For the text-containing cell, return its midpoint in [x, y] coordinate format. 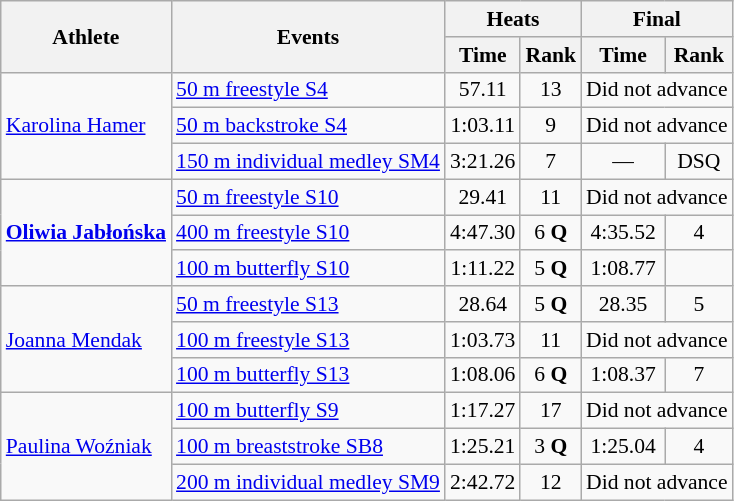
50 m freestyle S4 [308, 90]
— [623, 162]
9 [550, 126]
Oliwia Jabłońska [86, 232]
100 m butterfly S9 [308, 411]
57.11 [482, 90]
28.35 [623, 304]
1:08.06 [482, 375]
17 [550, 411]
Final [657, 19]
1:17.27 [482, 411]
Athlete [86, 36]
50 m freestyle S10 [308, 197]
2:42.72 [482, 482]
DSQ [698, 162]
28.64 [482, 304]
Joanna Mendak [86, 340]
200 m individual medley SM9 [308, 482]
12 [550, 482]
400 m freestyle S10 [308, 233]
50 m backstroke S4 [308, 126]
1:08.77 [623, 269]
5 [698, 304]
100 m butterfly S13 [308, 375]
Paulina Woźniak [86, 446]
3:21.26 [482, 162]
13 [550, 90]
1:25.21 [482, 447]
Events [308, 36]
100 m freestyle S13 [308, 340]
1:08.37 [623, 375]
4:35.52 [623, 233]
1:03.11 [482, 126]
3 Q [550, 447]
1:25.04 [623, 447]
1:11.22 [482, 269]
100 m butterfly S10 [308, 269]
29.41 [482, 197]
1:03.73 [482, 340]
Karolina Hamer [86, 126]
150 m individual medley SM4 [308, 162]
100 m breaststroke SB8 [308, 447]
4:47.30 [482, 233]
Heats [513, 19]
50 m freestyle S13 [308, 304]
